Identify which cell holds the provided text, then report its [x, y] central coordinate. 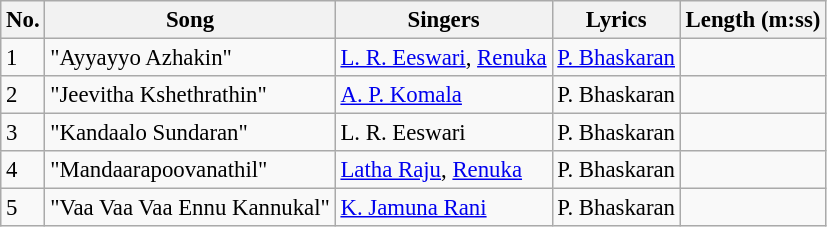
"Ayyayyo Azhakin" [190, 58]
5 [23, 208]
Length (m:ss) [752, 20]
Song [190, 20]
Latha Raju, Renuka [444, 170]
3 [23, 133]
"Kandaalo Sundaran" [190, 133]
L. R. Eeswari [444, 133]
1 [23, 58]
4 [23, 170]
Singers [444, 20]
"Vaa Vaa Vaa Ennu Kannukal" [190, 208]
Lyrics [616, 20]
"Mandaarapoovanathil" [190, 170]
"Jeevitha Kshethrathin" [190, 95]
K. Jamuna Rani [444, 208]
A. P. Komala [444, 95]
No. [23, 20]
2 [23, 95]
L. R. Eeswari, Renuka [444, 58]
